Pinpoint the cell where the given text exists, returning its (x, y) midpoint coordinate. 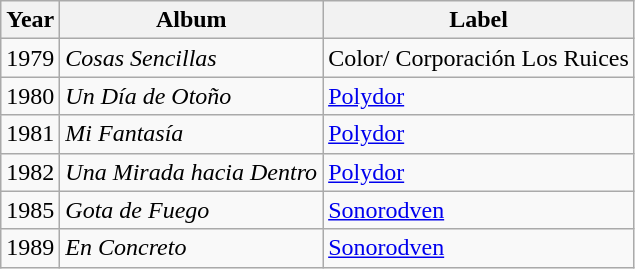
Year (30, 20)
Label (479, 20)
Mi Fantasía (192, 134)
1982 (30, 172)
En Concreto (192, 248)
Cosas Sencillas (192, 58)
1989 (30, 248)
Un Día de Otoño (192, 96)
Una Mirada hacia Dentro (192, 172)
1979 (30, 58)
1985 (30, 210)
1981 (30, 134)
Color/ Corporación Los Ruices (479, 58)
Gota de Fuego (192, 210)
1980 (30, 96)
Album (192, 20)
